From the cell containing the given text, extract its center point as (X, Y) coordinate. 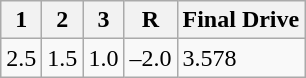
3.578 (241, 58)
–2.0 (150, 58)
3 (104, 20)
Final Drive (241, 20)
1.5 (62, 58)
2 (62, 20)
1.0 (104, 58)
R (150, 20)
1 (22, 20)
2.5 (22, 58)
